Scan for the cell matching the given text and deliver its [X, Y] coordinate at center. 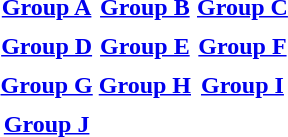
Group H [144, 85]
Group E [144, 46]
